Search for the cell housing the specified text and yield its [x, y] center coordinate. 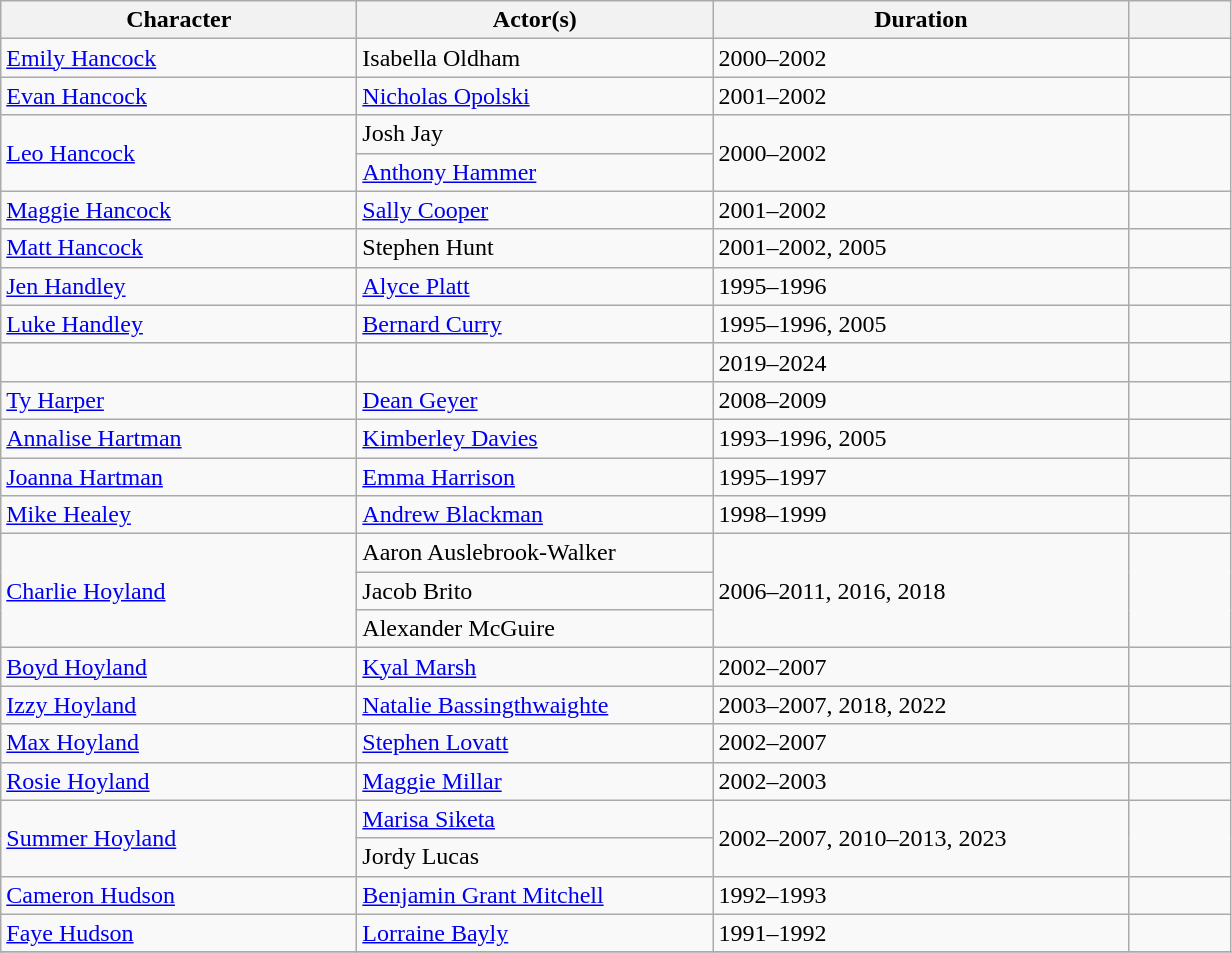
Evan Hancock [179, 96]
Rosie Hoyland [179, 781]
2001–2002, 2005 [921, 248]
Kyal Marsh [535, 667]
Mike Healey [179, 515]
1993–1996, 2005 [921, 438]
Max Hoyland [179, 743]
Ty Harper [179, 400]
Kimberley Davies [535, 438]
Stephen Lovatt [535, 743]
Benjamin Grant Mitchell [535, 895]
1992–1993 [921, 895]
1998–1999 [921, 515]
Duration [921, 20]
Actor(s) [535, 20]
Lorraine Bayly [535, 933]
Leo Hancock [179, 153]
Emily Hancock [179, 58]
1995–1996, 2005 [921, 324]
Summer Hoyland [179, 838]
2019–2024 [921, 362]
Dean Geyer [535, 400]
1995–1996 [921, 286]
Boyd Hoyland [179, 667]
Matt Hancock [179, 248]
Andrew Blackman [535, 515]
Anthony Hammer [535, 172]
Character [179, 20]
Jacob Brito [535, 591]
Marisa Siketa [535, 819]
2003–2007, 2018, 2022 [921, 705]
Maggie Hancock [179, 210]
Stephen Hunt [535, 248]
Joanna Hartman [179, 477]
Sally Cooper [535, 210]
Alexander McGuire [535, 629]
Jen Handley [179, 286]
Alyce Platt [535, 286]
Jordy Lucas [535, 857]
Luke Handley [179, 324]
Emma Harrison [535, 477]
1991–1992 [921, 933]
Annalise Hartman [179, 438]
Cameron Hudson [179, 895]
Bernard Curry [535, 324]
Nicholas Opolski [535, 96]
2008–2009 [921, 400]
2002–2007, 2010–2013, 2023 [921, 838]
Isabella Oldham [535, 58]
Josh Jay [535, 134]
Aaron Auslebrook-Walker [535, 553]
2002–2003 [921, 781]
Charlie Hoyland [179, 591]
Faye Hudson [179, 933]
1995–1997 [921, 477]
Natalie Bassingthwaighte [535, 705]
Maggie Millar [535, 781]
Izzy Hoyland [179, 705]
2006–2011, 2016, 2018 [921, 591]
